Find where the given text appears and provide that cell's center as (x, y) coordinate. 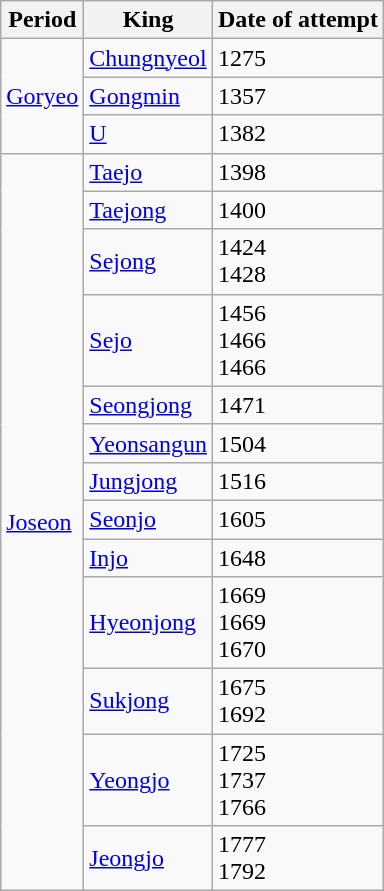
1357 (298, 96)
Yeonsangun (148, 443)
Taejong (148, 210)
Sukjong (148, 702)
Jeongjo (148, 858)
Chungnyeol (148, 58)
1382 (298, 134)
King (148, 20)
Sejo (148, 340)
Injo (148, 557)
Seongjong (148, 405)
Jungjong (148, 481)
1516 (298, 481)
Gongmin (148, 96)
1648 (298, 557)
Joseon (42, 522)
1400 (298, 210)
145614661466 (298, 340)
1275 (298, 58)
Seonjo (148, 519)
Goryeo (42, 96)
Date of attempt (298, 20)
Taejo (148, 172)
17771792 (298, 858)
1471 (298, 405)
Sejong (148, 262)
166916691670 (298, 623)
1605 (298, 519)
14241428 (298, 262)
16751692 (298, 702)
172517371766 (298, 780)
1398 (298, 172)
1504 (298, 443)
Period (42, 20)
U (148, 134)
Hyeonjong (148, 623)
Yeongjo (148, 780)
